Search for the cell housing the specified text and yield its [X, Y] center coordinate. 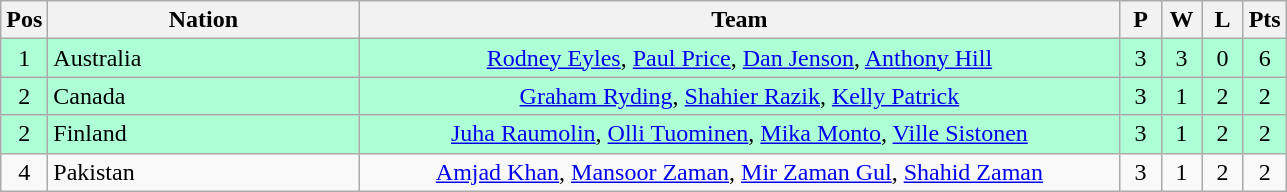
Pakistan [204, 172]
Australia [204, 58]
L [1222, 20]
Graham Ryding, Shahier Razik, Kelly Patrick [740, 96]
P [1140, 20]
Nation [204, 20]
Pts [1264, 20]
4 [24, 172]
0 [1222, 58]
W [1182, 20]
Team [740, 20]
Rodney Eyles, Paul Price, Dan Jenson, Anthony Hill [740, 58]
Pos [24, 20]
6 [1264, 58]
Canada [204, 96]
Finland [204, 134]
Juha Raumolin, Olli Tuominen, Mika Monto, Ville Sistonen [740, 134]
Amjad Khan, Mansoor Zaman, Mir Zaman Gul, Shahid Zaman [740, 172]
